Search for the cell housing the specified text and yield its [X, Y] center coordinate. 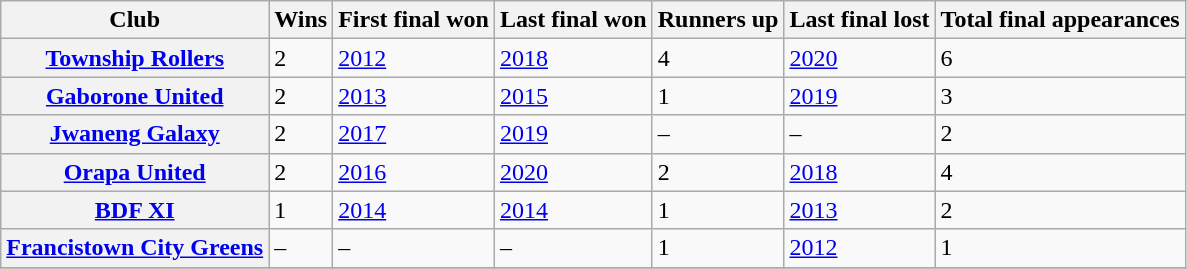
BDF XI [135, 210]
First final won [414, 20]
Runners up [718, 20]
Last final won [573, 20]
Jwaneng Galaxy [135, 134]
Wins [301, 20]
Gaborone United [135, 96]
Last final lost [860, 20]
2017 [414, 134]
Total final appearances [1060, 20]
3 [1060, 96]
Club [135, 20]
Township Rollers [135, 58]
6 [1060, 58]
2015 [573, 96]
Orapa United [135, 172]
2016 [414, 172]
Francistown City Greens [135, 248]
